Search for the cell housing the specified text and yield its [X, Y] center coordinate. 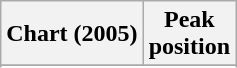
Chart (2005) [72, 34]
Peakposition [189, 34]
